Detect which cell encompasses the target text, then output its [X, Y] center coordinate. 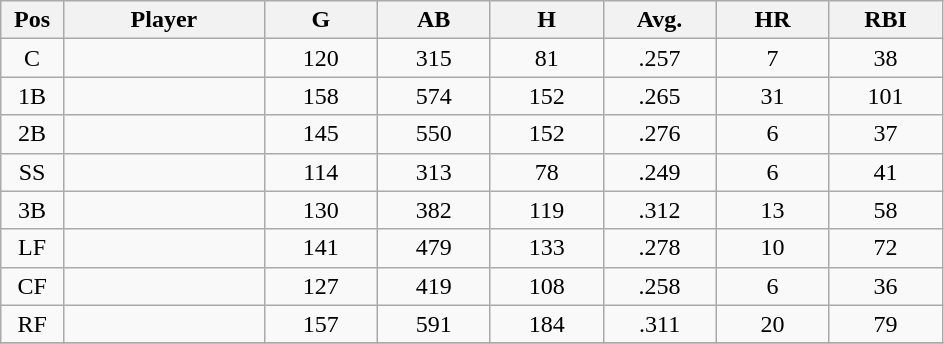
.258 [660, 286]
.249 [660, 172]
.311 [660, 324]
479 [434, 248]
550 [434, 134]
574 [434, 96]
108 [546, 286]
3B [32, 210]
.257 [660, 58]
591 [434, 324]
1B [32, 96]
313 [434, 172]
114 [320, 172]
41 [886, 172]
13 [772, 210]
141 [320, 248]
78 [546, 172]
382 [434, 210]
130 [320, 210]
Avg. [660, 20]
10 [772, 248]
G [320, 20]
158 [320, 96]
.312 [660, 210]
Pos [32, 20]
81 [546, 58]
101 [886, 96]
31 [772, 96]
C [32, 58]
2B [32, 134]
HR [772, 20]
38 [886, 58]
127 [320, 286]
20 [772, 324]
7 [772, 58]
.276 [660, 134]
133 [546, 248]
419 [434, 286]
58 [886, 210]
SS [32, 172]
72 [886, 248]
119 [546, 210]
157 [320, 324]
CF [32, 286]
H [546, 20]
AB [434, 20]
315 [434, 58]
145 [320, 134]
RF [32, 324]
120 [320, 58]
36 [886, 286]
.265 [660, 96]
LF [32, 248]
RBI [886, 20]
.278 [660, 248]
37 [886, 134]
184 [546, 324]
79 [886, 324]
Player [164, 20]
